Identify which cell holds the provided text, then report its [X, Y] central coordinate. 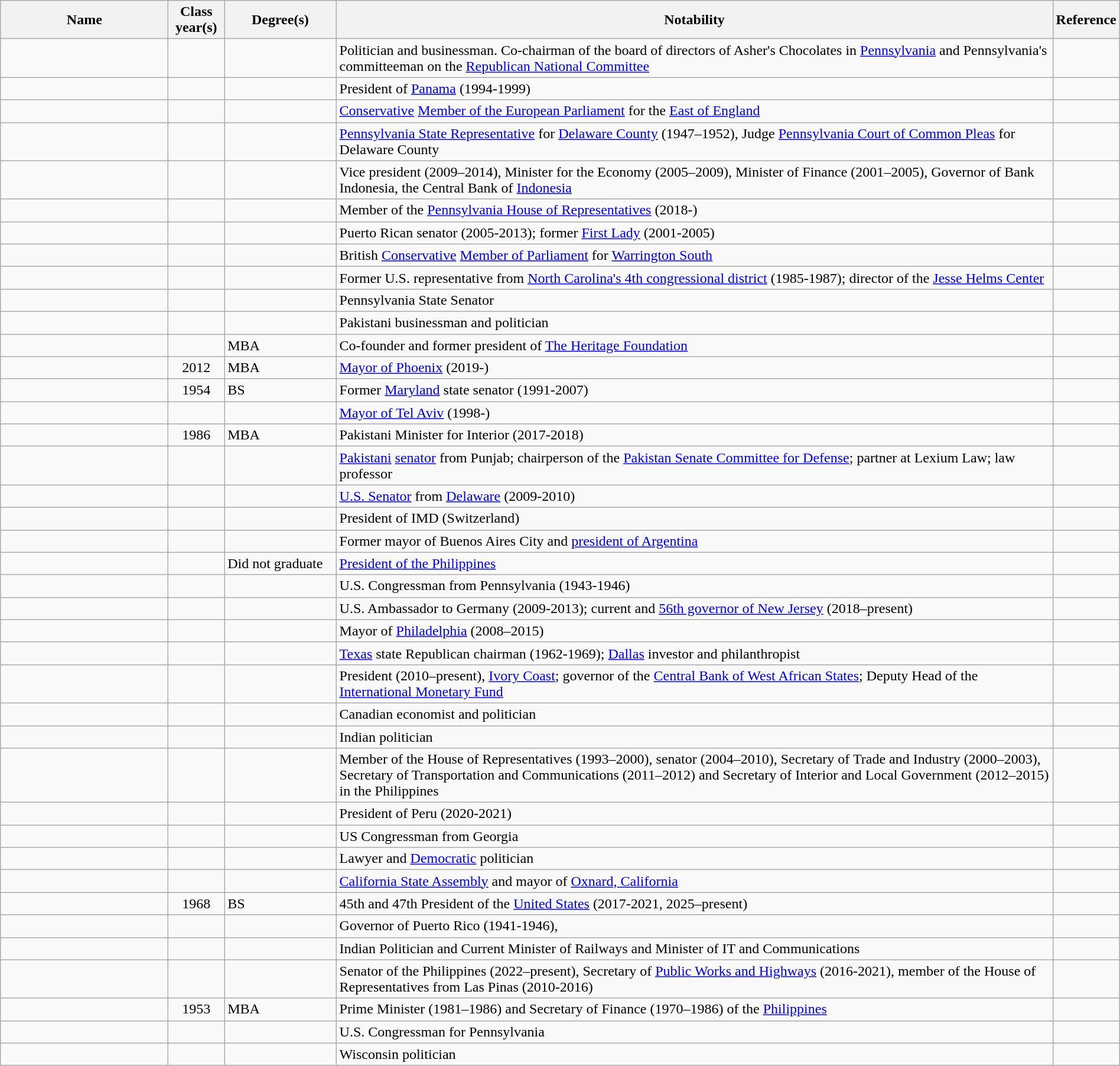
President of Panama (1994-1999) [695, 89]
Pakistani senator from Punjab; chairperson of the Pakistan Senate Committee for Defense; partner at Lexium Law; law professor [695, 465]
1953 [196, 1009]
Mayor of Tel Aviv (1998-) [695, 413]
Pakistani businessman and politician [695, 322]
British Conservative Member of Parliament for Warrington South [695, 255]
U.S. Congressman for Pennsylvania [695, 1032]
2012 [196, 368]
Mayor of Phoenix (2019-) [695, 368]
President of Peru (2020-2021) [695, 814]
Pennsylvania State Representative for Delaware County (1947–1952), Judge Pennsylvania Court of Common Pleas for Delaware County [695, 142]
1954 [196, 390]
Name [84, 20]
Pennsylvania State Senator [695, 300]
1968 [196, 904]
Pakistani Minister for Interior (2017-2018) [695, 435]
1986 [196, 435]
Reference [1086, 20]
Wisconsin politician [695, 1054]
Texas state Republican chairman (1962-1969); Dallas investor and philanthropist [695, 653]
US Congressman from Georgia [695, 836]
Co-founder and former president of The Heritage Foundation [695, 345]
Lawyer and Democratic politician [695, 859]
Indian politician [695, 736]
Former Maryland state senator (1991-2007) [695, 390]
Former mayor of Buenos Aires City and president of Argentina [695, 541]
Canadian economist and politician [695, 714]
Governor of Puerto Rico (1941-1946), [695, 926]
U.S. Senator from Delaware (2009-2010) [695, 496]
Did not graduate [280, 563]
President (2010–present), Ivory Coast; governor of the Central Bank of West African States; Deputy Head of the International Monetary Fund [695, 684]
Former U.S. representative from North Carolina's 4th congressional district (1985-1987); director of the Jesse Helms Center [695, 278]
Degree(s) [280, 20]
U.S. Ambassador to Germany (2009-2013); current and 56th governor of New Jersey (2018–present) [695, 608]
Notability [695, 20]
Mayor of Philadelphia (2008–2015) [695, 631]
U.S. Congressman from Pennsylvania (1943-1946) [695, 586]
Puerto Rican senator (2005-2013); former First Lady (2001-2005) [695, 233]
California State Assembly and mayor of Oxnard, California [695, 881]
45th and 47th President of the United States (2017-2021, 2025–present) [695, 904]
Indian Politician and Current Minister of Railways and Minister of IT and Communications [695, 948]
Prime Minister (1981–1986) and Secretary of Finance (1970–1986) of the Philippines [695, 1009]
Conservative Member of the European Parliament for the East of England [695, 111]
President of IMD (Switzerland) [695, 519]
Member of the Pennsylvania House of Representatives (2018-) [695, 210]
President of the Philippines [695, 563]
Class year(s) [196, 20]
